From the cell containing the given text, extract its center point as (X, Y) coordinate. 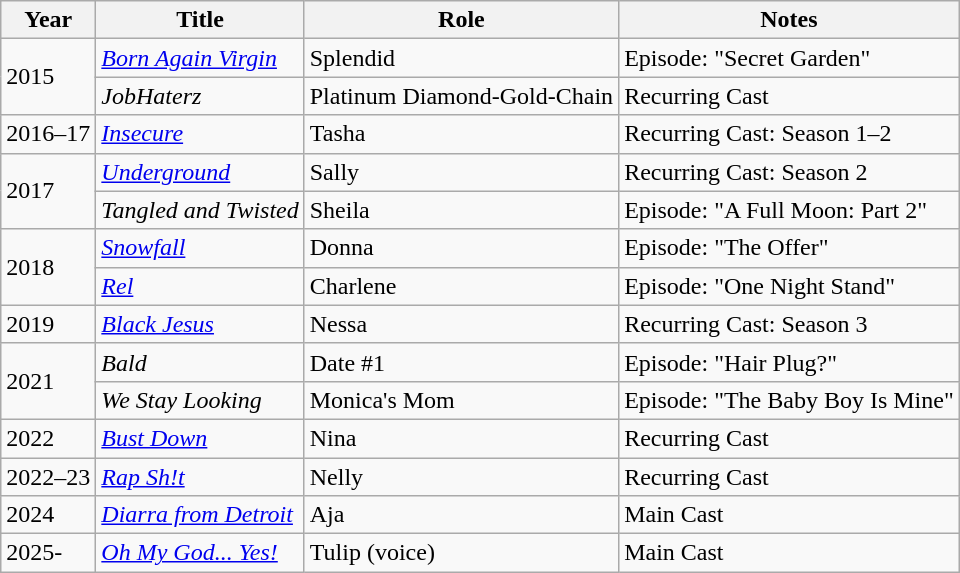
Nelly (461, 477)
Bust Down (200, 438)
Notes (790, 20)
Episode: "One Night Stand" (790, 286)
2018 (48, 267)
Bald (200, 362)
Date #1 (461, 362)
Year (48, 20)
Tasha (461, 134)
Snowfall (200, 248)
Title (200, 20)
Role (461, 20)
Black Jesus (200, 324)
Episode: "A Full Moon: Part 2" (790, 210)
Donna (461, 248)
Nessa (461, 324)
Insecure (200, 134)
Sheila (461, 210)
Rel (200, 286)
Recurring Cast: Season 3 (790, 324)
Episode: "The Baby Boy Is Mine" (790, 400)
2016–17 (48, 134)
2019 (48, 324)
Aja (461, 515)
Tangled and Twisted (200, 210)
Episode: "The Offer" (790, 248)
Born Again Virgin (200, 58)
Tulip (voice) (461, 553)
Monica's Mom (461, 400)
Episode: "Hair Plug?" (790, 362)
Splendid (461, 58)
2015 (48, 77)
JobHaterz (200, 96)
2024 (48, 515)
2021 (48, 381)
Recurring Cast: Season 2 (790, 172)
2022–23 (48, 477)
Rap Sh!t (200, 477)
2017 (48, 191)
2022 (48, 438)
Platinum Diamond-Gold-Chain (461, 96)
Underground (200, 172)
Nina (461, 438)
Recurring Cast: Season 1–2 (790, 134)
Oh My God... Yes! (200, 553)
Episode: "Secret Garden" (790, 58)
Charlene (461, 286)
We Stay Looking (200, 400)
Sally (461, 172)
Diarra from Detroit (200, 515)
2025- (48, 553)
